Provide the (x, y) coordinate of the cell's center where the given text is located.  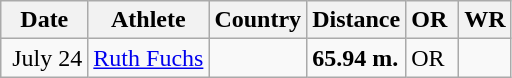
Athlete (148, 20)
65.94 m. (356, 58)
Distance (356, 20)
Date (44, 20)
Country (258, 20)
WR (485, 20)
Ruth Fuchs (148, 58)
July 24 (44, 58)
